Detect which cell encompasses the target text, then output its (X, Y) center coordinate. 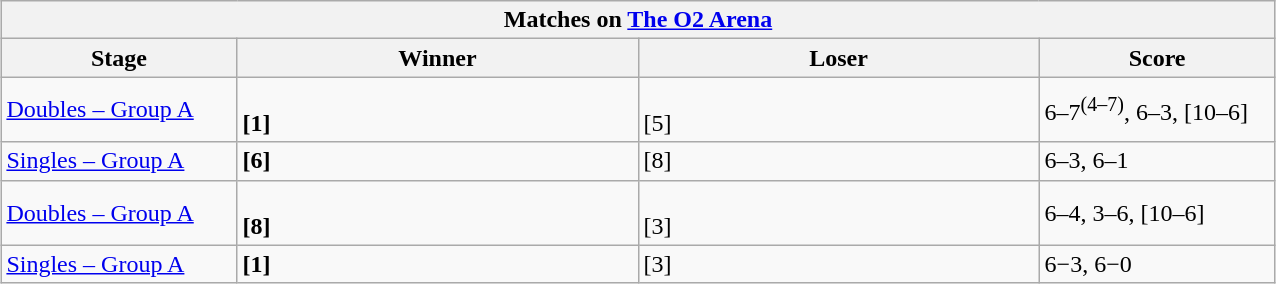
6−3, 6−0 (1157, 264)
6–4, 3–6, [10–6] (1157, 212)
[6] (438, 161)
6–7(4–7), 6–3, [10–6] (1157, 110)
Winner (438, 58)
Stage (119, 58)
Loser (838, 58)
Score (1157, 58)
[5] (838, 110)
6–3, 6–1 (1157, 161)
Matches on The O2 Arena (638, 20)
